Capture the cell that displays the provided text and extract its (x, y) central coordinate. 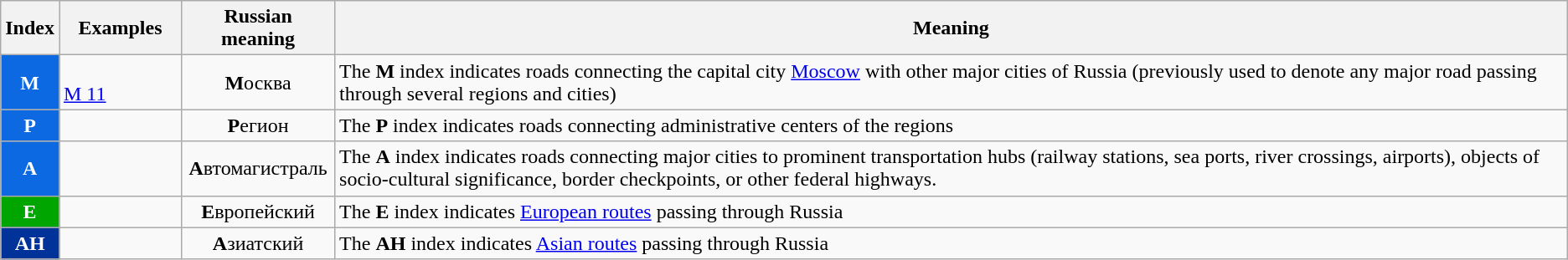
M 11 (120, 82)
AH (30, 243)
P (30, 125)
Examples (120, 28)
The Р index indicates roads connecting administrative centers of the regions (952, 125)
Европейский (258, 212)
Автомагистраль (258, 169)
Index (30, 28)
А (30, 169)
Meaning (952, 28)
Регион (258, 125)
M (30, 82)
Азиатский (258, 243)
E (30, 212)
The E index indicates European routes passing through Russia (952, 212)
The AH index indicates Asian routes passing through Russia (952, 243)
Russian meaning (258, 28)
Москва (258, 82)
